Output the [x, y] coordinate of the center of the cell containing the given text.  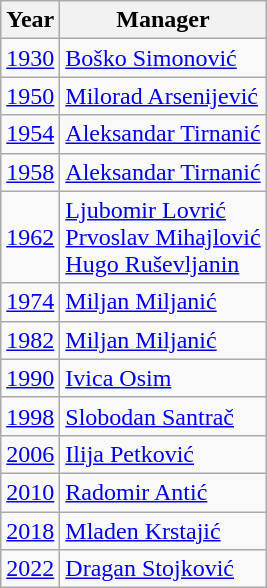
2022 [30, 569]
Boško Simonović [163, 58]
2006 [30, 454]
Year [30, 20]
Dragan Stojković [163, 569]
2010 [30, 492]
Radomir Antić [163, 492]
Ilija Petković [163, 454]
Slobodan Santrač [163, 416]
1974 [30, 302]
1930 [30, 58]
1950 [30, 96]
Manager [163, 20]
2018 [30, 531]
Milorad Arsenijević [163, 96]
1982 [30, 340]
Ljubomir Lovrić Prvoslav Mihajlović Hugo Ruševljanin [163, 237]
1990 [30, 378]
1998 [30, 416]
1962 [30, 237]
1954 [30, 134]
Mladen Krstajić [163, 531]
1958 [30, 172]
Ivica Osim [163, 378]
